Determine the (x, y) coordinate at the center of the cell enclosing the given text.  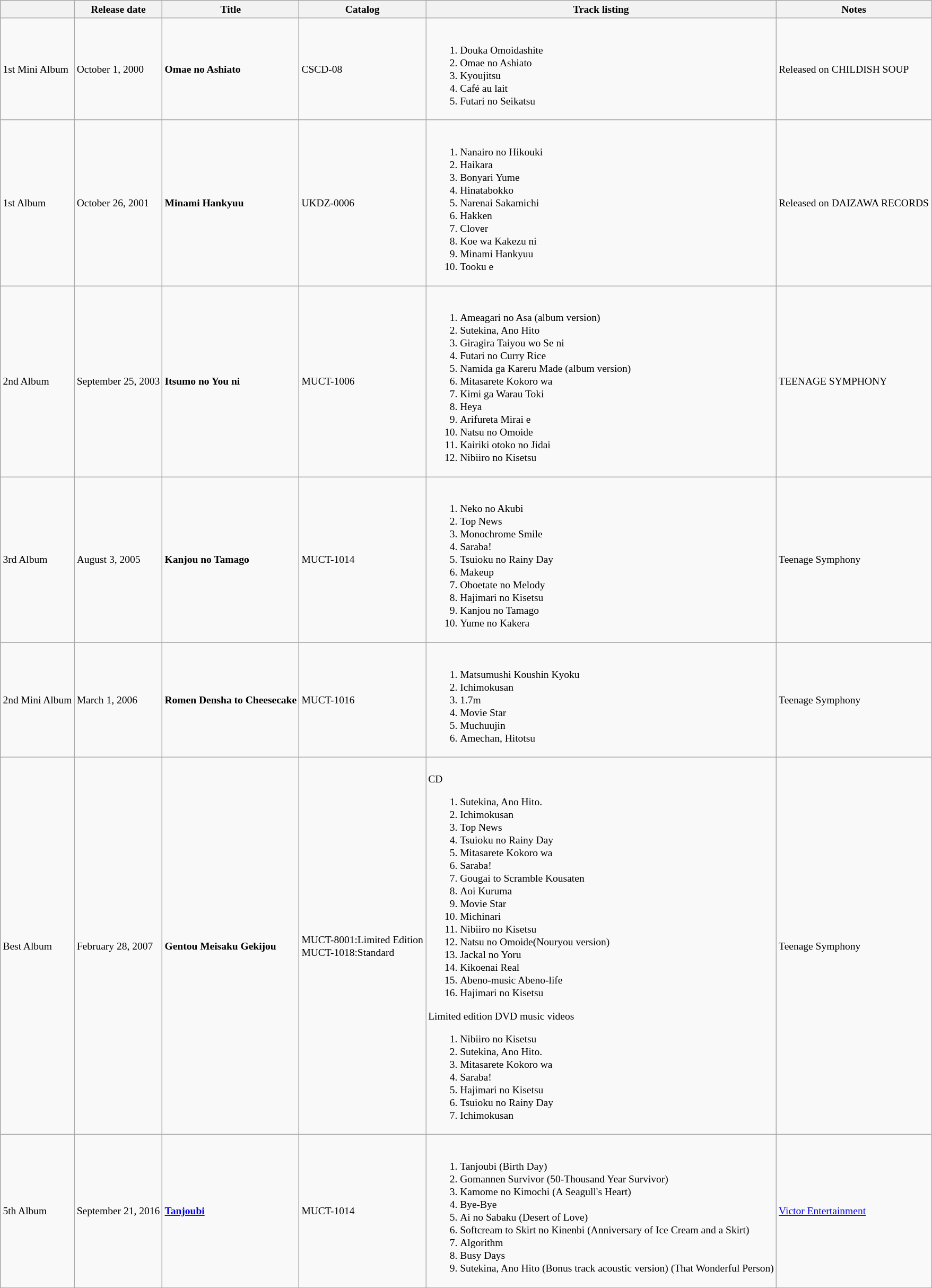
5th Album (37, 1211)
1st Album (37, 203)
October 26, 2001 (118, 203)
2nd Album (37, 381)
Released on DAIZAWA RECORDS (853, 203)
UKDZ-0006 (363, 203)
Track listing (602, 10)
September 25, 2003 (118, 381)
TEENAGE SYMPHONY (853, 381)
1st Mini Album (37, 69)
Matsumushi Koushin KyokuIchimokusan1.7mMovie StarMuchuujinAmechan, Hitotsu (602, 700)
August 3, 2005 (118, 560)
CSCD-08 (363, 69)
Best Album (37, 945)
Romen Densha to Cheesecake (231, 700)
MUCT-8001:Limited EditionMUCT-1018:Standard (363, 945)
Neko no AkubiTop NewsMonochrome SmileSaraba!Tsuioku no Rainy DayMakeupOboetate no MelodyHajimari no KisetsuKanjou no TamagoYume no Kakera (602, 560)
MUCT-1016 (363, 700)
September 21, 2016 (118, 1211)
Notes (853, 10)
Itsumo no You ni (231, 381)
Gentou Meisaku Gekijou (231, 945)
October 1, 2000 (118, 69)
MUCT-1006 (363, 381)
3rd Album (37, 560)
February 28, 2007 (118, 945)
Douka OmoidashiteOmae no AshiatoKyoujitsuCafé au laitFutari no Seikatsu (602, 69)
Kanjou no Tamago (231, 560)
2nd Mini Album (37, 700)
Tanjoubi (231, 1211)
Title (231, 10)
Minami Hankyuu (231, 203)
March 1, 2006 (118, 700)
Victor Entertainment (853, 1211)
Omae no Ashiato (231, 69)
Release date (118, 10)
Nanairo no HikoukiHaikaraBonyari YumeHinatabokkoNarenai SakamichiHakkenCloverKoe wa Kakezu niMinami HankyuuTooku e (602, 203)
Released on CHILDISH SOUP (853, 69)
Catalog (363, 10)
